Search for the cell housing the specified text and yield its (x, y) center coordinate. 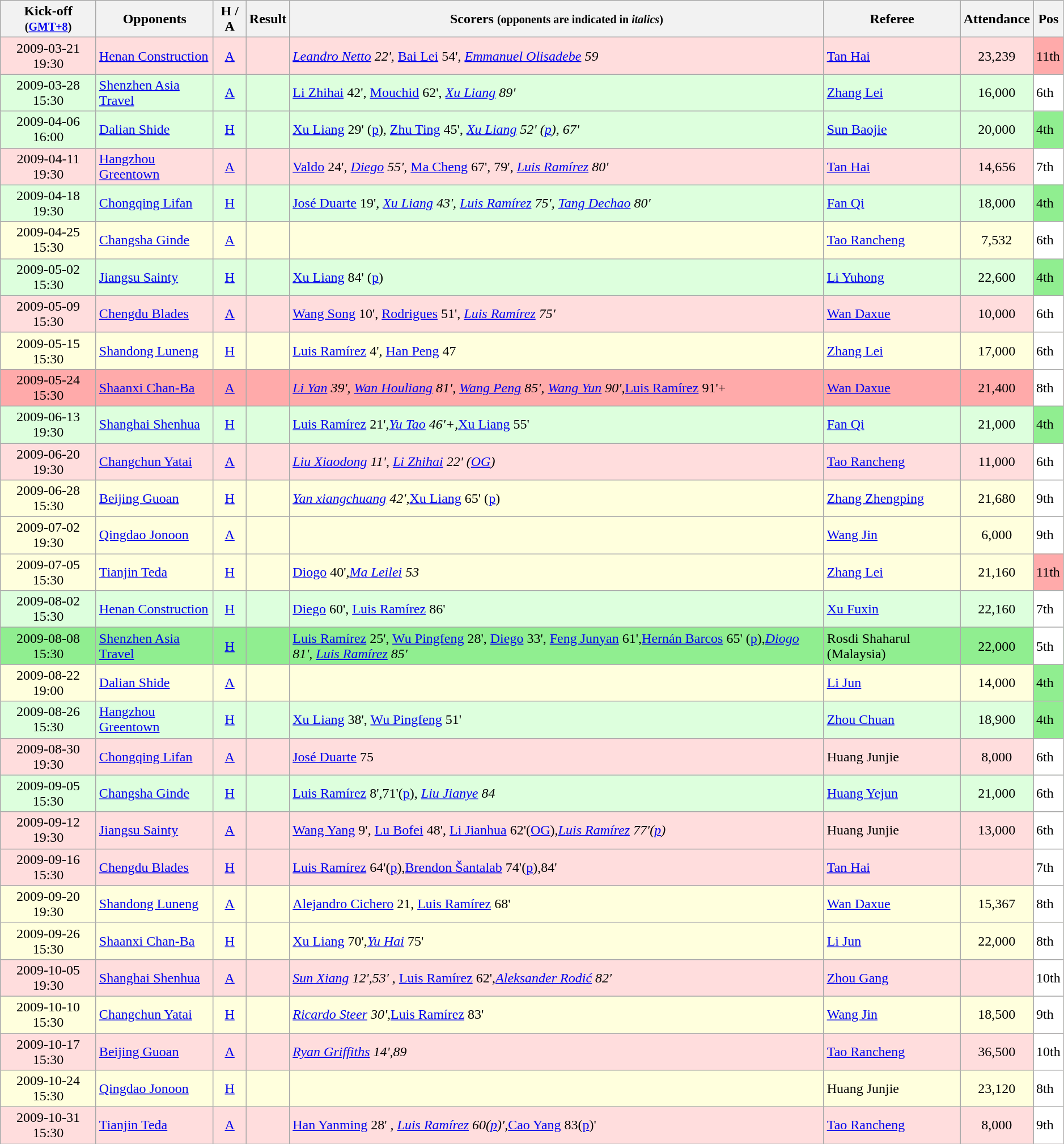
21,400 (997, 388)
2009-05-02 15:30 (49, 277)
2009-06-13 19:30 (49, 424)
Result (268, 19)
2009-08-02 15:30 (49, 609)
Rosdi Shaharul (Malaysia) (892, 646)
2009-03-28 15:30 (49, 93)
Li Yan 39', Wan Houliang 81', Wang Peng 85', Wang Yun 90',Luis Ramírez 91'+ (557, 388)
2009-09-16 15:30 (49, 867)
Liu Xiaodong 11', Li Zhihai 22' (OG) (557, 461)
Xu Fuxin (892, 609)
Kick-off (GMT+8) (49, 19)
2009-04-18 19:30 (49, 203)
Luis Ramírez 8',71'(p), Liu Jianye 84 (557, 794)
14,000 (997, 683)
Xu Liang 29' (p), Zhu Ting 45', Xu Liang 52' (p), 67' (557, 129)
2009-09-12 19:30 (49, 830)
Han Yanming 28' , Luis Ramírez 60(p)',Cao Yang 83(p)' (557, 1126)
2009-10-31 15:30 (49, 1126)
Valdo 24', Diego 55', Ma Cheng 67', 79', Luis Ramírez 80' (557, 167)
11,000 (997, 461)
Xu Liang 84' (p) (557, 277)
Diego 60', Luis Ramírez 86' (557, 609)
Sun Xiang 12',53' , Luis Ramírez 62',Aleksander Rodić 82' (557, 977)
2009-09-20 19:30 (49, 904)
23,120 (997, 1088)
2009-07-02 19:30 (49, 535)
2009-03-21 19:30 (49, 56)
2009-05-15 15:30 (49, 350)
2009-07-05 15:30 (49, 573)
Yan xiangchuang 42',Xu Liang 65' (p) (557, 499)
2009-05-09 15:30 (49, 314)
2009-09-05 15:30 (49, 794)
Scorers (opponents are indicated in italics) (557, 19)
2009-05-24 15:30 (49, 388)
José Duarte 75 (557, 756)
22,600 (997, 277)
Ryan Griffiths 14',89 (557, 1051)
17,000 (997, 350)
2009-10-05 19:30 (49, 977)
2009-08-30 19:30 (49, 756)
Luis Ramírez 4', Han Peng 47 (557, 350)
Zhou Chuan (892, 720)
23,239 (997, 56)
16,000 (997, 93)
Luis Ramírez 25', Wu Pingfeng 28', Diego 33', Feng Junyan 61',Hernán Barcos 65' (p),Diogo 81', Luis Ramírez 85' (557, 646)
36,500 (997, 1051)
2009-10-24 15:30 (49, 1088)
13,000 (997, 830)
18,000 (997, 203)
2009-08-26 15:30 (49, 720)
Sun Baojie (892, 129)
Zhou Gang (892, 977)
Opponents (154, 19)
Wang Song 10', Rodrigues 51', Luis Ramírez 75' (557, 314)
2009-09-26 15:30 (49, 941)
2009-08-08 15:30 (49, 646)
2009-10-10 15:30 (49, 1015)
Zhang Zhengping (892, 499)
Leandro Netto 22', Bai Lei 54', Emmanuel Olisadebe 59 (557, 56)
18,900 (997, 720)
Xu Liang 38', Wu Pingfeng 51' (557, 720)
2009-08-22 19:00 (49, 683)
Attendance (997, 19)
2009-04-06 16:00 (49, 129)
Li Zhihai 42', Mouchid 62', Xu Liang 89' (557, 93)
Luis Ramírez 64'(p),Brendon Šantalab 74'(p),84' (557, 867)
H / A (230, 19)
Huang Yejun (892, 794)
21,680 (997, 499)
22,160 (997, 609)
2009-06-28 15:30 (49, 499)
Pos (1048, 19)
7,532 (997, 240)
Wang Yang 9', Lu Bofei 48', Li Jianhua 62'(OG),Luis Ramírez 77'(p) (557, 830)
18,500 (997, 1015)
2009-10-17 15:30 (49, 1051)
15,367 (997, 904)
6,000 (997, 535)
Alejandro Cichero 21, Luis Ramírez 68' (557, 904)
2009-04-11 19:30 (49, 167)
Xu Liang 70',Yu Hai 75' (557, 941)
10,000 (997, 314)
José Duarte 19', Xu Liang 43', Luis Ramírez 75', Tang Dechao 80' (557, 203)
5th (1048, 646)
20,000 (997, 129)
14,656 (997, 167)
Luis Ramírez 21',Yu Tao 46'+,Xu Liang 55' (557, 424)
Li Yuhong (892, 277)
Referee (892, 19)
21,160 (997, 573)
Diogo 40',Ma Leilei 53 (557, 573)
2009-06-20 19:30 (49, 461)
2009-04-25 15:30 (49, 240)
Ricardo Steer 30',Luis Ramírez 83' (557, 1015)
